Determine the [x, y] coordinate at the center of the cell enclosing the given text.  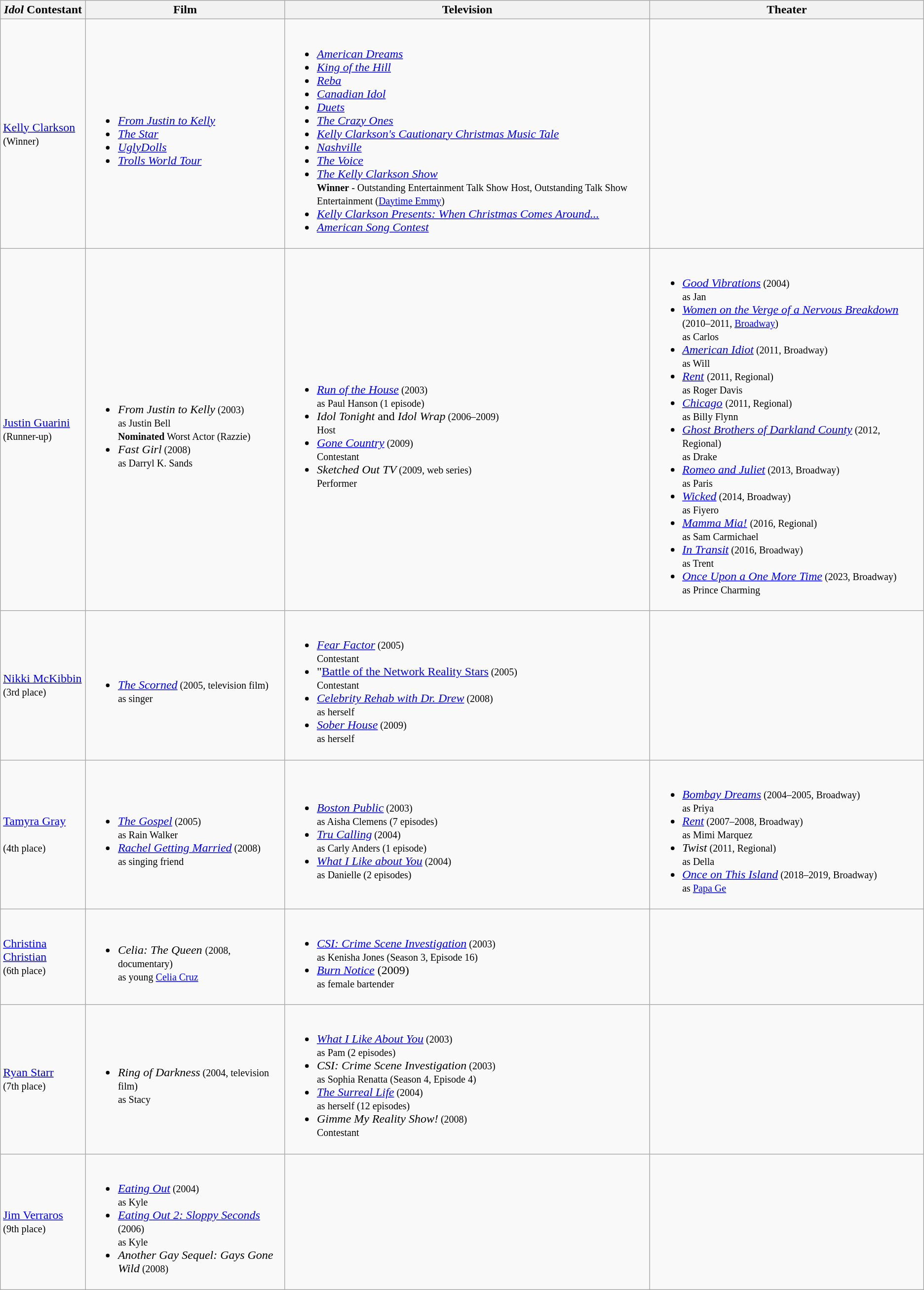
Idol Contestant [43, 10]
Jim Verraros(9th place) [43, 1221]
CSI: Crime Scene Investigation (2003)as Kenisha Jones (Season 3, Episode 16)Burn Notice (2009)as female bartender [467, 957]
Boston Public (2003)as Aisha Clemens (7 episodes)Tru Calling (2004)as Carly Anders (1 episode)What I Like about You (2004)as Danielle (2 episodes) [467, 834]
From Justin to Kelly (2003)as Justin BellNominated Worst Actor (Razzie)Fast Girl (2008)as Darryl K. Sands [185, 430]
Nikki McKibbin(3rd place) [43, 685]
Celia: The Queen (2008, documentary)as young Celia Cruz [185, 957]
Ryan Starr(7th place) [43, 1079]
Tamyra Gray(4th place) [43, 834]
Theater [787, 10]
Ring of Darkness (2004, television film) as Stacy [185, 1079]
Eating Out (2004)as KyleEating Out 2: Sloppy Seconds (2006)as KyleAnother Gay Sequel: Gays Gone Wild (2008) [185, 1221]
The Scorned (2005, television film)as singer [185, 685]
The Gospel (2005)as Rain WalkerRachel Getting Married (2008)as singing friend [185, 834]
Kelly Clarkson(Winner) [43, 134]
From Justin to KellyThe StarUglyDollsTrolls World Tour [185, 134]
Christina Christian(6th place) [43, 957]
Television [467, 10]
Justin Guarini(Runner-up) [43, 430]
Film [185, 10]
